For the text-containing cell, return its midpoint in (x, y) coordinate format. 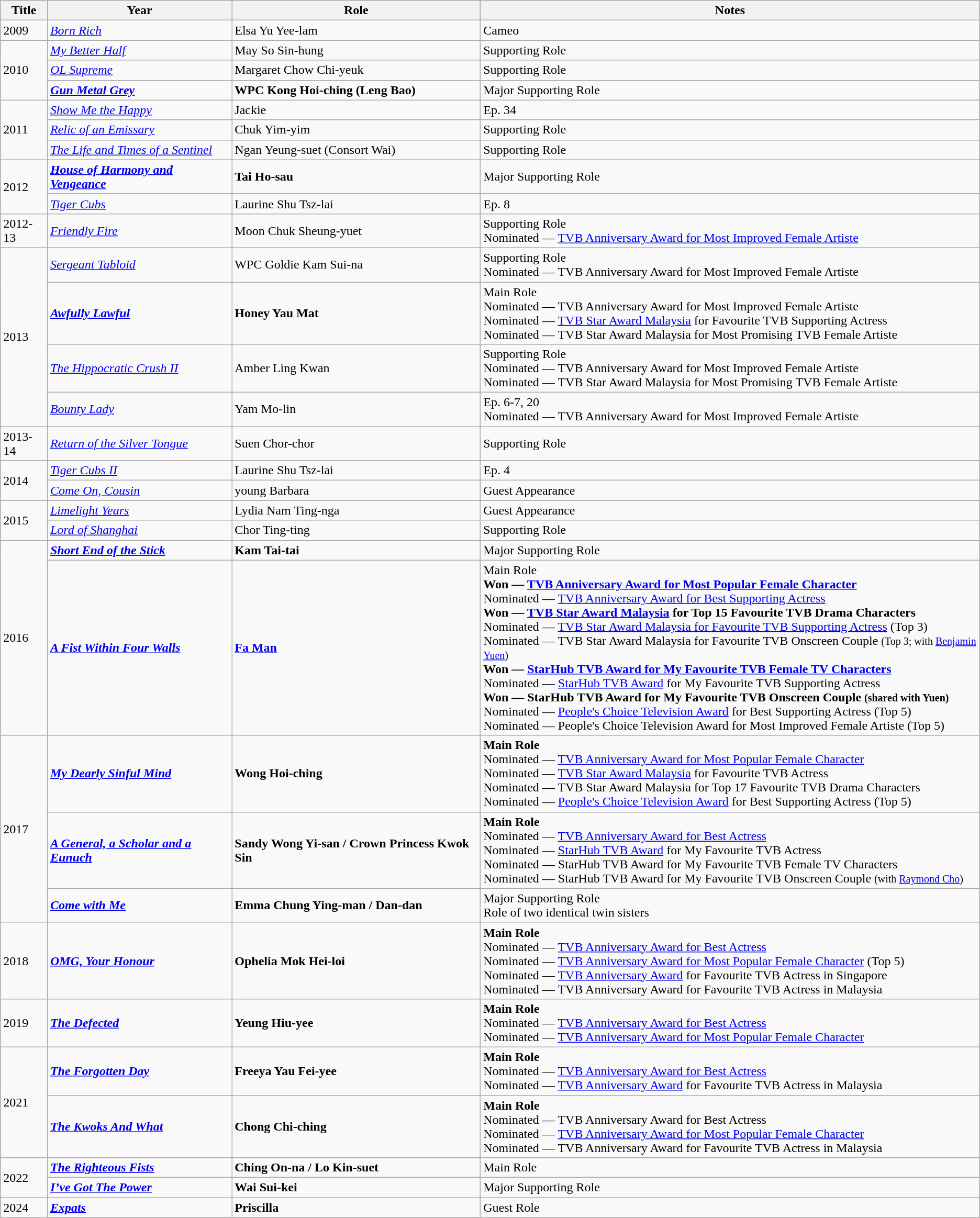
Year (139, 10)
Lydia Nam Ting-nga (356, 510)
2012-13 (24, 230)
Tai Ho-sau (356, 177)
Yeung Hiu-yee (356, 1023)
Fa Man (356, 648)
Come with Me (139, 906)
2021 (24, 1102)
Tiger Cubs II (139, 471)
Title (24, 10)
2019 (24, 1023)
Honey Yau Mat (356, 313)
Priscilla (356, 1208)
Ching On-na / Lo Kin-suet (356, 1168)
I’ve Got The Power (139, 1188)
The Defected (139, 1023)
WPC Goldie Kam Sui-na (356, 265)
Suen Chor-chor (356, 444)
2013-14 (24, 444)
The Righteous Fists (139, 1168)
Jackie (356, 110)
Expats (139, 1208)
Elsa Yu Yee-lam (356, 30)
Tiger Cubs (139, 204)
2018 (24, 960)
Freeya Yau Fei-yee (356, 1071)
A Fist Within Four Walls (139, 648)
Born Rich (139, 30)
2017 (24, 829)
The Life and Times of a Sentinel (139, 150)
My Better Half (139, 50)
WPC Kong Hoi-ching (Leng Bao) (356, 90)
2009 (24, 30)
Chuk Yim-yim (356, 130)
Moon Chuk Sheung-yuet (356, 230)
Chor Ting-ting (356, 530)
Awfully Lawful (139, 313)
Gun Metal Grey (139, 90)
Emma Chung Ying-man / Dan-dan (356, 906)
2014 (24, 481)
Yam Mo-lin (356, 409)
Wong Hoi-ching (356, 774)
Short End of the Stick (139, 550)
Ep. 8 (730, 204)
Ep. 4 (730, 471)
Ngan Yeung-suet (Consort Wai) (356, 150)
The Hippocratic Crush II (139, 368)
Sergeant Tabloid (139, 265)
2022 (24, 1178)
OMG, Your Honour (139, 960)
2013 (24, 337)
Bounty Lady (139, 409)
A General, a Scholar and a Eunuch (139, 850)
Come On, Cousin (139, 490)
Margaret Chow Chi-yeuk (356, 70)
Amber Ling Kwan (356, 368)
Cameo (730, 30)
Major Supporting Role Role of two identical twin sisters (730, 906)
Role (356, 10)
2012 (24, 186)
Notes (730, 10)
The Kwoks And What (139, 1126)
2015 (24, 520)
Relic of an Emissary (139, 130)
The Forgotten Day (139, 1071)
Main Role Nominated — TVB Anniversary Award for Best Actress Nominated — TVB Anniversary Award for Most Popular Female Character (730, 1023)
2016 (24, 638)
Ep. 6-7, 20 Nominated — TVB Anniversary Award for Most Improved Female Artiste (730, 409)
2024 (24, 1208)
Ophelia Mok Hei-loi (356, 960)
My Dearly Sinful Mind (139, 774)
Return of the Silver Tongue (139, 444)
Show Me the Happy (139, 110)
Sandy Wong Yi-san / Crown Princess Kwok Sin (356, 850)
Chong Chi-ching (356, 1126)
Ep. 34 (730, 110)
Main Role Nominated — TVB Anniversary Award for Best Actress Nominated — TVB Anniversary Award for Favourite TVB Actress in Malaysia (730, 1071)
Wai Sui-kei (356, 1188)
Kam Tai-tai (356, 550)
Limelight Years (139, 510)
Guest Role (730, 1208)
2010 (24, 70)
OL Supreme (139, 70)
House of Harmony and Vengeance (139, 177)
May So Sin-hung (356, 50)
Friendly Fire (139, 230)
young Barbara (356, 490)
2011 (24, 130)
Main Role (730, 1168)
Lord of Shanghai (139, 530)
